Search for the cell housing the specified text and yield its [X, Y] center coordinate. 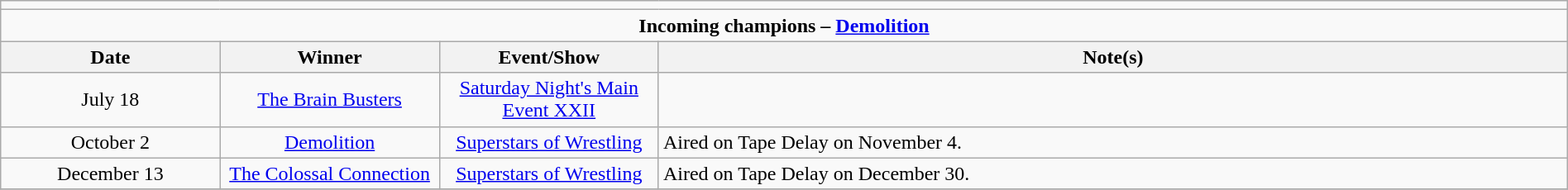
Event/Show [549, 57]
The Colossal Connection [329, 173]
Aired on Tape Delay on November 4. [1113, 142]
The Brain Busters [329, 99]
Demolition [329, 142]
Winner [329, 57]
October 2 [111, 142]
Date [111, 57]
July 18 [111, 99]
Incoming champions – Demolition [784, 26]
December 13 [111, 173]
Saturday Night's Main Event XXII [549, 99]
Aired on Tape Delay on December 30. [1113, 173]
Note(s) [1113, 57]
